Identify which cell holds the provided text, then report its [X, Y] central coordinate. 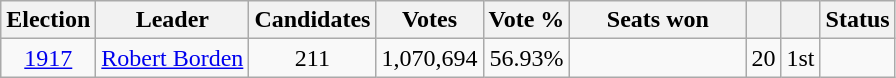
Votes [430, 20]
1st [800, 58]
20 [764, 58]
56.93% [526, 58]
Leader [172, 20]
Election [48, 20]
Seats won [658, 20]
Status [858, 20]
1,070,694 [430, 58]
Vote % [526, 20]
Robert Borden [172, 58]
Candidates [312, 20]
1917 [48, 58]
211 [312, 58]
